Identify which cell holds the provided text, then report its (X, Y) central coordinate. 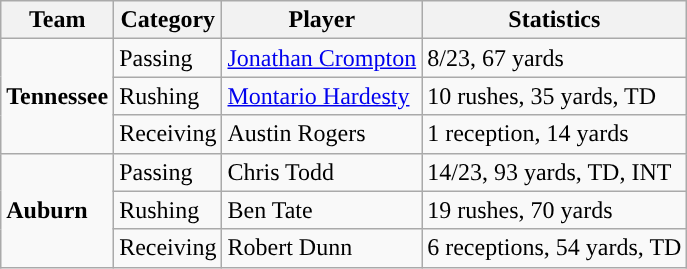
Auburn (58, 210)
19 rushes, 70 yards (554, 210)
1 reception, 14 yards (554, 134)
8/23, 67 yards (554, 58)
Jonathan Crompton (322, 58)
Robert Dunn (322, 248)
Austin Rogers (322, 134)
Category (168, 20)
Statistics (554, 20)
Chris Todd (322, 172)
Player (322, 20)
Ben Tate (322, 210)
Tennessee (58, 96)
Montario Hardesty (322, 96)
6 receptions, 54 yards, TD (554, 248)
Team (58, 20)
10 rushes, 35 yards, TD (554, 96)
14/23, 93 yards, TD, INT (554, 172)
